Detect which cell encompasses the target text, then output its (x, y) center coordinate. 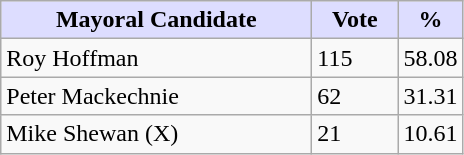
31.31 (430, 96)
Roy Hoffman (156, 58)
62 (355, 96)
115 (355, 58)
Vote (355, 20)
% (430, 20)
Mayoral Candidate (156, 20)
58.08 (430, 58)
10.61 (430, 134)
Mike Shewan (X) (156, 134)
21 (355, 134)
Peter Mackechnie (156, 96)
